Output the [x, y] coordinate of the center of the cell containing the given text.  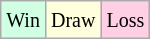
Win [24, 20]
Loss [126, 20]
Draw [72, 20]
